Find where the given text appears and provide that cell's center as [x, y] coordinate. 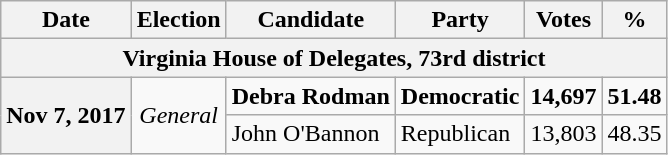
Debra Rodman [310, 96]
Date [66, 20]
Candidate [310, 20]
John O'Bannon [310, 134]
51.48 [634, 96]
Nov 7, 2017 [66, 115]
Election [178, 20]
13,803 [564, 134]
Democratic [460, 96]
% [634, 20]
Party [460, 20]
Republican [460, 134]
48.35 [634, 134]
Votes [564, 20]
Virginia House of Delegates, 73rd district [334, 58]
14,697 [564, 96]
General [178, 115]
